Determine the (X, Y) coordinate at the center of the cell enclosing the given text.  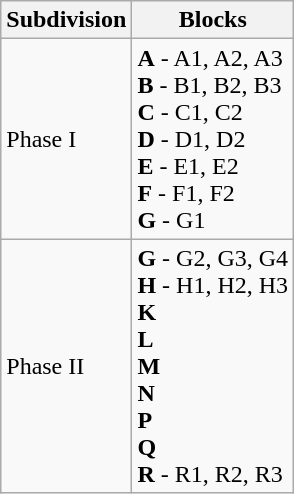
Blocks (213, 20)
Subdivision (66, 20)
G - G2, G3, G4H - H1, H2, H3KLMNPQR - R1, R2, R3 (213, 366)
Phase II (66, 366)
Phase I (66, 139)
A - A1, A2, A3B - B1, B2, B3C - C1, C2D - D1, D2E - E1, E2F - F1, F2G - G1 (213, 139)
